Return [X, Y] of the center of cell containing provided text 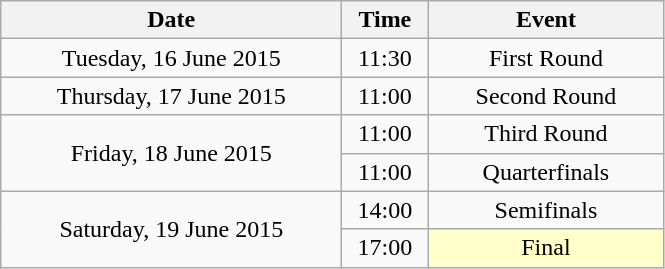
Saturday, 19 June 2015 [172, 229]
11:30 [385, 58]
14:00 [385, 210]
Tuesday, 16 June 2015 [172, 58]
Date [172, 20]
Friday, 18 June 2015 [172, 153]
Time [385, 20]
Third Round [546, 134]
Final [546, 248]
17:00 [385, 248]
Thursday, 17 June 2015 [172, 96]
First Round [546, 58]
Semifinals [546, 210]
Second Round [546, 96]
Quarterfinals [546, 172]
Event [546, 20]
